Determine the (X, Y) coordinate at the center of the cell enclosing the given text.  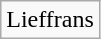
Lieffrans (50, 20)
